Return [x, y] of the center of cell containing provided text 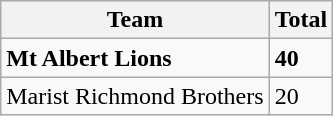
20 [301, 96]
Total [301, 20]
40 [301, 58]
Marist Richmond Brothers [135, 96]
Mt Albert Lions [135, 58]
Team [135, 20]
